Output the [X, Y] coordinate of the center of the cell containing the given text.  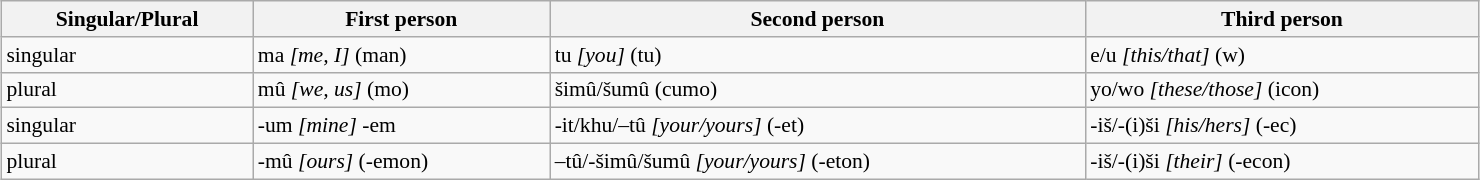
Singular/Plural [126, 19]
-iš/-(i)ši [his/hers] (-ec) [1282, 126]
-mû [ours] (-emon) [402, 161]
šimû/šumû (cumo) [818, 90]
First person [402, 19]
e/u [this/that] (w) [1282, 54]
-um [mine] -em [402, 126]
ma [me, I] (man) [402, 54]
yo/wo [these/those] (icon) [1282, 90]
–tû/-šimû/šumû [your/yours] (-eton) [818, 161]
mû [we, us] (mo) [402, 90]
-iš/-(i)ši [their] (-econ) [1282, 161]
Second person [818, 19]
tu [you] (tu) [818, 54]
-it/khu/–tû [your/yours] (-et) [818, 126]
Third person [1282, 19]
